Search for the cell housing the specified text and yield its (x, y) center coordinate. 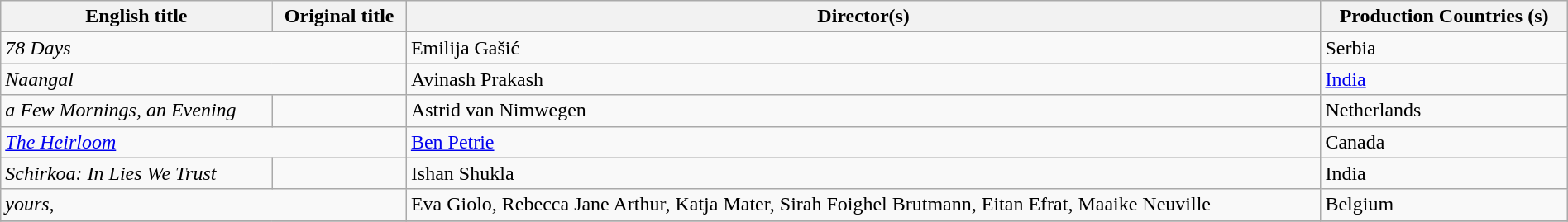
78 Days (203, 48)
Director(s) (863, 17)
Schirkoa: In Lies We Trust (136, 173)
Canada (1444, 142)
Production Countries (s) (1444, 17)
Emilija Gašić (863, 48)
yours, (203, 205)
Avinash Prakash (863, 79)
Netherlands (1444, 111)
Naangal (203, 79)
Astrid van Nimwegen (863, 111)
Belgium (1444, 205)
Original title (339, 17)
Ishan Shukla (863, 173)
Serbia (1444, 48)
Eva Giolo, Rebecca Jane Arthur, Katja Mater, Sirah Foighel Brutmann, Eitan Efrat, Maaike Neuville (863, 205)
English title (136, 17)
Ben Petrie (863, 142)
The Heirloom (203, 142)
a Few Mornings, an Evening (136, 111)
